Capture the cell that displays the provided text and extract its (X, Y) central coordinate. 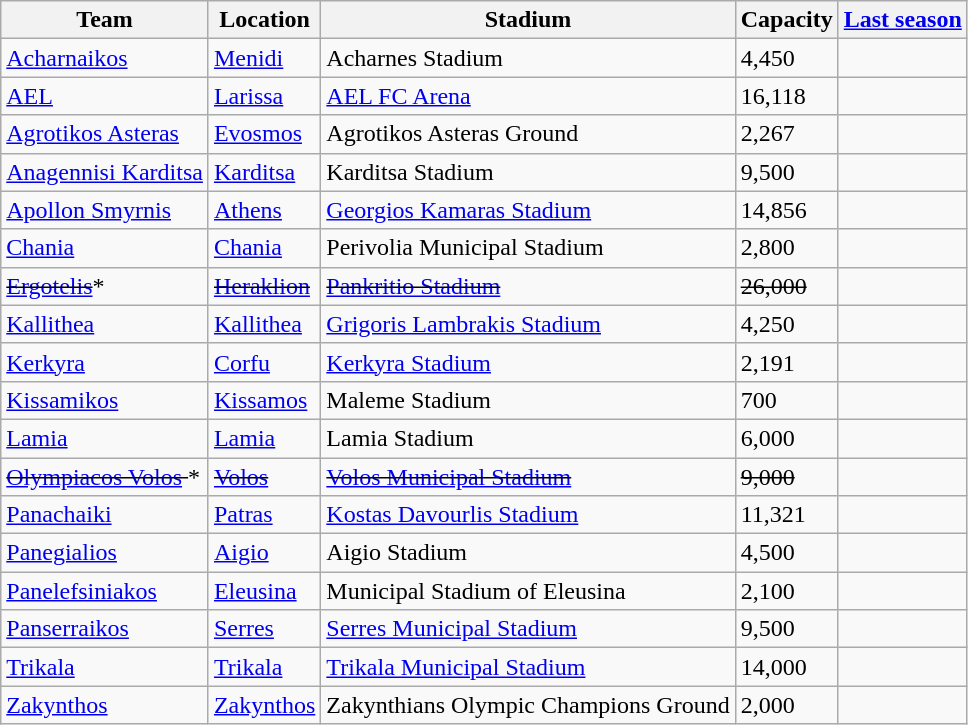
Maleme Stadium (528, 400)
Last season (902, 20)
Patras (264, 515)
Karditsa Stadium (528, 172)
Perivolia Municipal Stadium (528, 248)
Kissamos (264, 400)
9,000 (786, 477)
Panegialios (105, 553)
Evosmos (264, 134)
Panelefsiniakos (105, 591)
Panachaiki (105, 515)
700 (786, 400)
11,321 (786, 515)
4,250 (786, 324)
26,000 (786, 286)
Volos (264, 477)
Municipal Stadium of Eleusina (528, 591)
Panserraikos (105, 629)
2,267 (786, 134)
Grigoris Lambrakis Stadium (528, 324)
Pankritio Stadium (528, 286)
Agrotikos Asteras (105, 134)
Karditsa (264, 172)
Volos Municipal Stadium (528, 477)
Kerkyra Stadium (528, 362)
Apollon Smyrnis (105, 210)
Stadium (528, 20)
Capacity (786, 20)
16,118 (786, 96)
2,100 (786, 591)
Kostas Davourlis Stadium (528, 515)
Aigio Stadium (528, 553)
Trikala Municipal Stadium (528, 667)
Athens (264, 210)
AEL (105, 96)
Acharnaikos (105, 58)
4,500 (786, 553)
Kerkyra (105, 362)
Olympiacos Volos * (105, 477)
Menidi (264, 58)
2,191 (786, 362)
2,000 (786, 705)
14,856 (786, 210)
Eleusina (264, 591)
Team (105, 20)
4,450 (786, 58)
Zakynthians Olympic Champions Ground (528, 705)
Anagennisi Karditsa (105, 172)
14,000 (786, 667)
AEL FC Arena (528, 96)
Corfu (264, 362)
Heraklion (264, 286)
Aigio (264, 553)
6,000 (786, 438)
Acharnes Stadium (528, 58)
2,800 (786, 248)
Kissamikos (105, 400)
Location (264, 20)
Georgios Kamaras Stadium (528, 210)
Larissa (264, 96)
Ergotelis* (105, 286)
Serres Municipal Stadium (528, 629)
Serres (264, 629)
Agrotikos Asteras Ground (528, 134)
Lamia Stadium (528, 438)
